Identify which cell holds the provided text, then report its [X, Y] central coordinate. 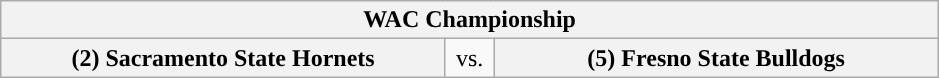
vs. [470, 58]
WAC Championship [470, 20]
(2) Sacramento State Hornets [224, 58]
(5) Fresno State Bulldogs [716, 58]
